Search for the cell housing the specified text and yield its (X, Y) center coordinate. 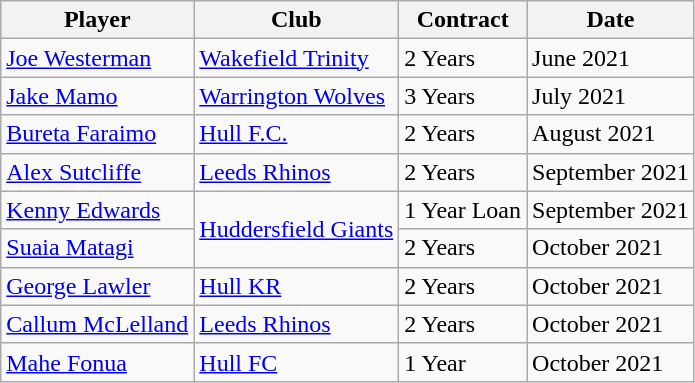
Suaia Matagi (98, 248)
Callum McLelland (98, 324)
Mahe Fonua (98, 362)
3 Years (463, 96)
Date (611, 20)
Alex Sutcliffe (98, 172)
Warrington Wolves (296, 96)
Bureta Faraimo (98, 134)
June 2021 (611, 58)
Hull KR (296, 286)
1 Year (463, 362)
Player (98, 20)
Wakefield Trinity (296, 58)
Jake Mamo (98, 96)
Contract (463, 20)
1 Year Loan (463, 210)
July 2021 (611, 96)
Club (296, 20)
Joe Westerman (98, 58)
Kenny Edwards (98, 210)
George Lawler (98, 286)
August 2021 (611, 134)
Huddersfield Giants (296, 229)
Hull F.C. (296, 134)
Hull FC (296, 362)
